Find where the given text appears and provide that cell's center as [X, Y] coordinate. 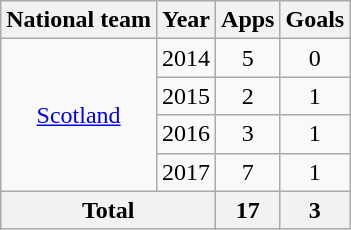
National team [79, 20]
0 [315, 58]
Total [108, 210]
Apps [248, 20]
7 [248, 172]
17 [248, 210]
5 [248, 58]
Scotland [79, 115]
2016 [186, 134]
2 [248, 96]
2015 [186, 96]
2017 [186, 172]
Goals [315, 20]
2014 [186, 58]
Year [186, 20]
